Find where the given text appears and provide that cell's center as (x, y) coordinate. 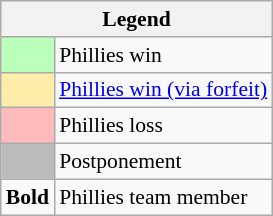
Phillies win (163, 55)
Postponement (163, 162)
Bold (28, 197)
Legend (136, 19)
Phillies loss (163, 126)
Phillies win (via forfeit) (163, 90)
Phillies team member (163, 197)
